Pinpoint the cell where the given text exists, returning its [X, Y] midpoint coordinate. 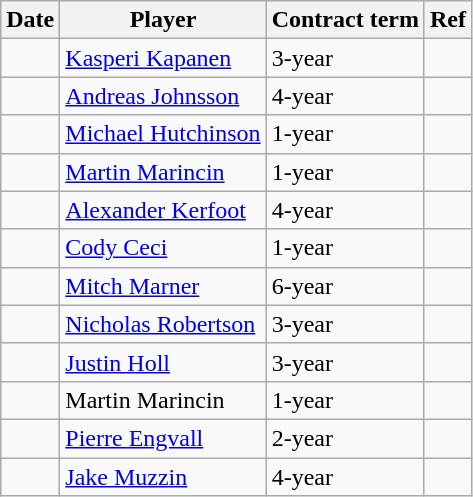
Justin Holl [163, 362]
Jake Muzzin [163, 477]
2-year [345, 438]
Andreas Johnsson [163, 96]
Ref [448, 20]
Mitch Marner [163, 286]
Kasperi Kapanen [163, 58]
Alexander Kerfoot [163, 210]
Nicholas Robertson [163, 324]
Date [30, 20]
Cody Ceci [163, 248]
Pierre Engvall [163, 438]
Michael Hutchinson [163, 134]
6-year [345, 286]
Contract term [345, 20]
Player [163, 20]
